Output the (x, y) coordinate of the center of the cell containing the given text.  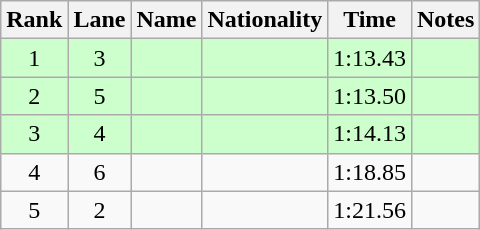
1:18.85 (370, 172)
6 (100, 172)
1:14.13 (370, 134)
Lane (100, 20)
1 (34, 58)
1:13.43 (370, 58)
Nationality (265, 20)
Rank (34, 20)
Name (166, 20)
1:21.56 (370, 210)
1:13.50 (370, 96)
Time (370, 20)
Notes (445, 20)
